Pinpoint the cell where the given text exists, returning its [x, y] midpoint coordinate. 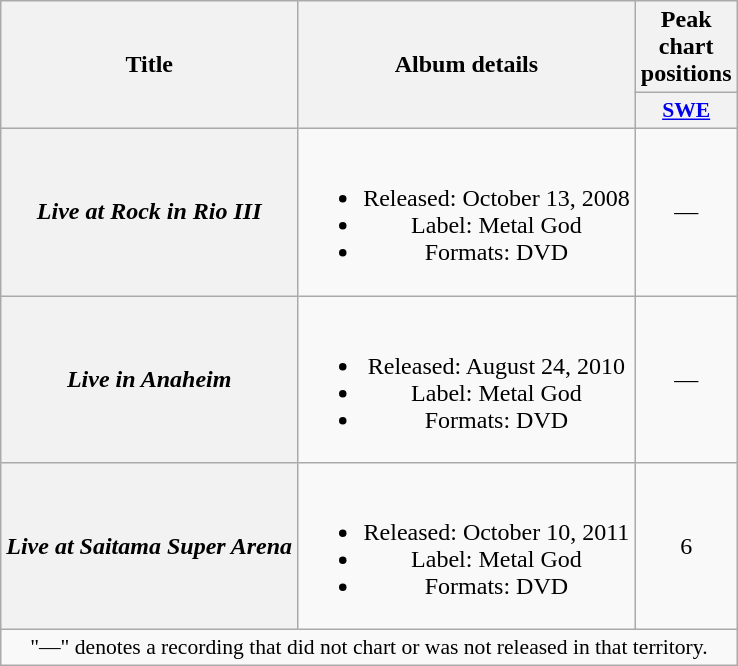
Released: August 24, 2010Label: Metal GodFormats: DVD [467, 380]
Album details [467, 65]
Live at Rock in Rio III [150, 212]
Live at Saitama Super Arena [150, 546]
Live in Anaheim [150, 380]
SWE [686, 111]
Title [150, 65]
6 [686, 546]
"—" denotes a recording that did not chart or was not released in that territory. [369, 648]
Released: October 13, 2008Label: Metal GodFormats: DVD [467, 212]
Peak chart positions [686, 47]
Released: October 10, 2011Label: Metal GodFormats: DVD [467, 546]
